From the cell containing the given text, extract its center point as (X, Y) coordinate. 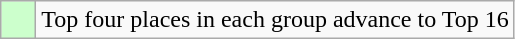
Top four places in each group advance to Top 16 (275, 20)
